Output the [X, Y] coordinate of the center of the cell containing the given text.  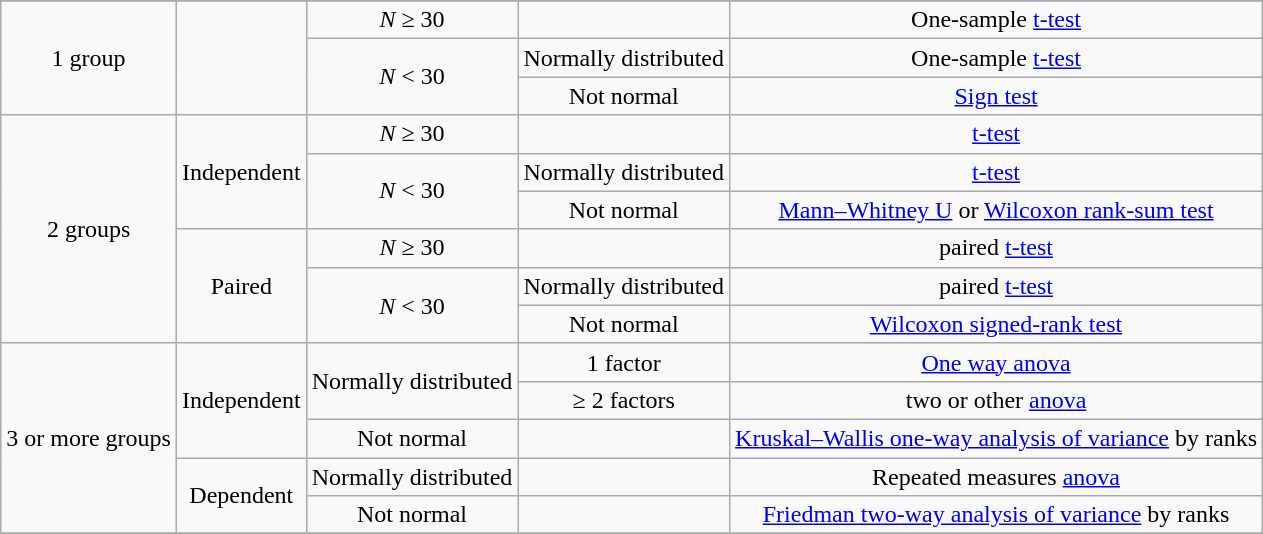
Sign test [996, 96]
3 or more groups [89, 438]
2 groups [89, 229]
One way anova [996, 362]
1 factor [624, 362]
two or other anova [996, 400]
Paired [241, 286]
Friedman two-way analysis of variance by ranks [996, 515]
Dependent [241, 496]
Wilcoxon signed-rank test [996, 324]
1 group [89, 58]
Kruskal–Wallis one-way analysis of variance by ranks [996, 438]
Mann–Whitney U or Wilcoxon rank-sum test [996, 210]
≥ 2 factors [624, 400]
Repeated measures anova [996, 477]
